Identify which cell holds the provided text, then report its [x, y] central coordinate. 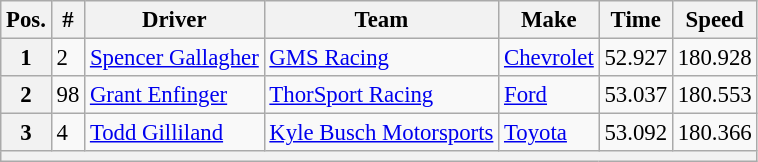
4 [68, 133]
180.928 [714, 58]
Chevrolet [549, 58]
Kyle Busch Motorsports [382, 133]
Pos. [26, 20]
52.927 [636, 58]
1 [26, 58]
Spencer Gallagher [174, 58]
Time [636, 20]
GMS Racing [382, 58]
Make [549, 20]
53.037 [636, 95]
Grant Enfinger [174, 95]
180.366 [714, 133]
53.092 [636, 133]
Driver [174, 20]
180.553 [714, 95]
Ford [549, 95]
# [68, 20]
98 [68, 95]
Todd Gilliland [174, 133]
Team [382, 20]
Speed [714, 20]
Toyota [549, 133]
ThorSport Racing [382, 95]
3 [26, 133]
